Provide the (x, y) coordinate of the cell's center where the given text is located.  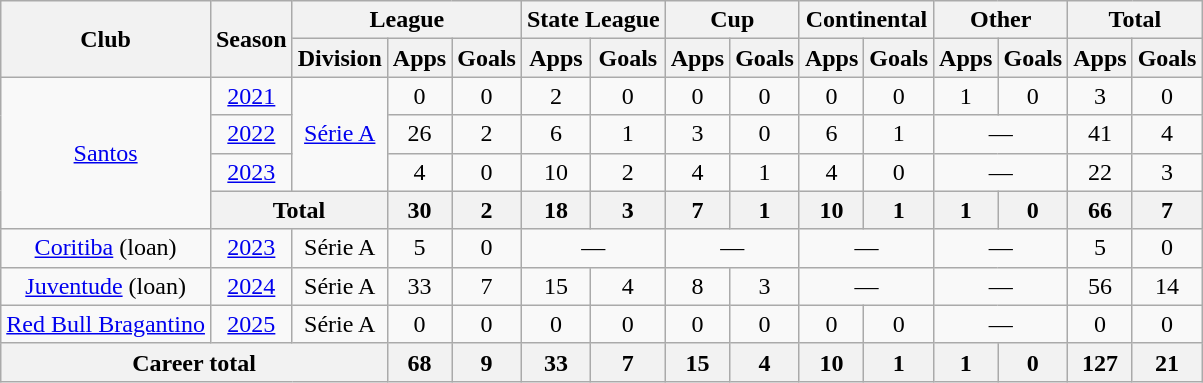
30 (419, 210)
Club (106, 39)
2024 (251, 286)
Red Bull Bragantino (106, 324)
Coritiba (loan) (106, 248)
127 (1100, 362)
Juventude (loan) (106, 286)
14 (1167, 286)
18 (556, 210)
League (406, 20)
Santos (106, 153)
Continental (866, 20)
21 (1167, 362)
9 (487, 362)
2022 (251, 134)
Division (340, 58)
66 (1100, 210)
8 (697, 286)
68 (419, 362)
Career total (194, 362)
56 (1100, 286)
Other (1001, 20)
State League (593, 20)
26 (419, 134)
2021 (251, 96)
Cup (732, 20)
2025 (251, 324)
22 (1100, 172)
41 (1100, 134)
Season (251, 39)
